Return the [X, Y] coordinate for the center point of the cell that contains the specified text.  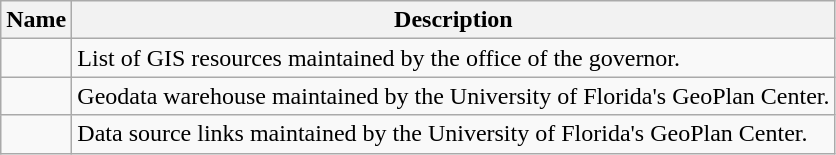
Name [36, 20]
Geodata warehouse maintained by the University of Florida's GeoPlan Center. [454, 96]
Description [454, 20]
Data source links maintained by the University of Florida's GeoPlan Center. [454, 134]
List of GIS resources maintained by the office of the governor. [454, 58]
